Determine the (X, Y) coordinate at the center of the cell enclosing the given text.  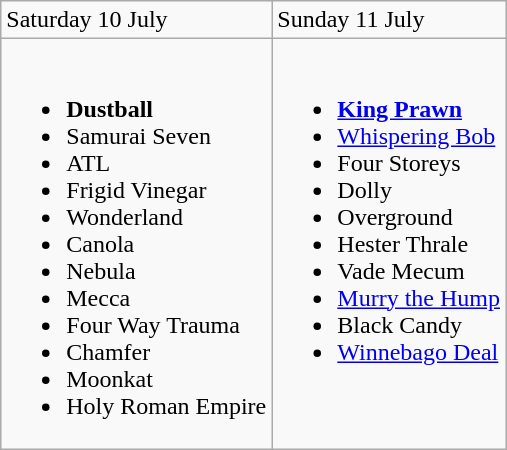
DustballSamurai SevenATLFrigid VinegarWonderlandCanolaNebulaMeccaFour Way TraumaChamferMoonkatHoly Roman Empire (136, 244)
Saturday 10 July (136, 20)
Sunday 11 July (389, 20)
King PrawnWhispering BobFour StoreysDollyOvergroundHester ThraleVade MecumMurry the HumpBlack CandyWinnebago Deal (389, 244)
